Provide the [x, y] coordinate of the cell's center where the given text is located.  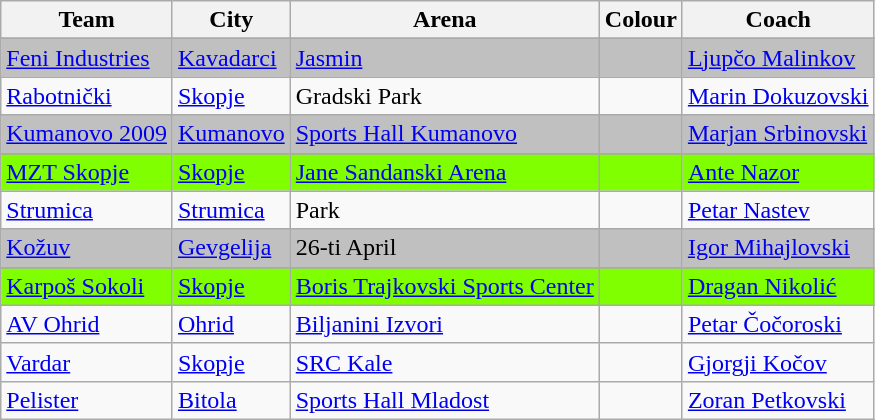
Rabotnički [87, 96]
Gjorgji Kočov [778, 362]
Jasmin [444, 58]
Kumanovo 2009 [87, 134]
Ante Nazor [778, 172]
Feni Industries [87, 58]
City [231, 20]
26-ti April [444, 248]
AV Ohrid [87, 324]
Biljanini Izvori [444, 324]
Karpoš Sokoli [87, 286]
Ljupčo Malinkov [778, 58]
Kavadarci [231, 58]
Park [444, 210]
Marin Dokuzovski [778, 96]
Gradski Park [444, 96]
Jane Sandanski Arena [444, 172]
Dragan Nikolić [778, 286]
SRC Kale [444, 362]
Igor Mihajlovski [778, 248]
Petar Čočoroski [778, 324]
Sports Hall Kumanovo [444, 134]
Zoran Petkovski [778, 400]
Vardar [87, 362]
Ohrid [231, 324]
Kožuv [87, 248]
MZT Skopje [87, 172]
Boris Trajkovski Sports Center [444, 286]
Marjan Srbinovski [778, 134]
Pelister [87, 400]
Bitola [231, 400]
Colour [640, 20]
Kumanovo [231, 134]
Gevgelija [231, 248]
Petar Nastev [778, 210]
Sports Hall Mladost [444, 400]
Arena [444, 20]
Team [87, 20]
Coach [778, 20]
